Determine the (X, Y) coordinate at the center of the cell enclosing the given text.  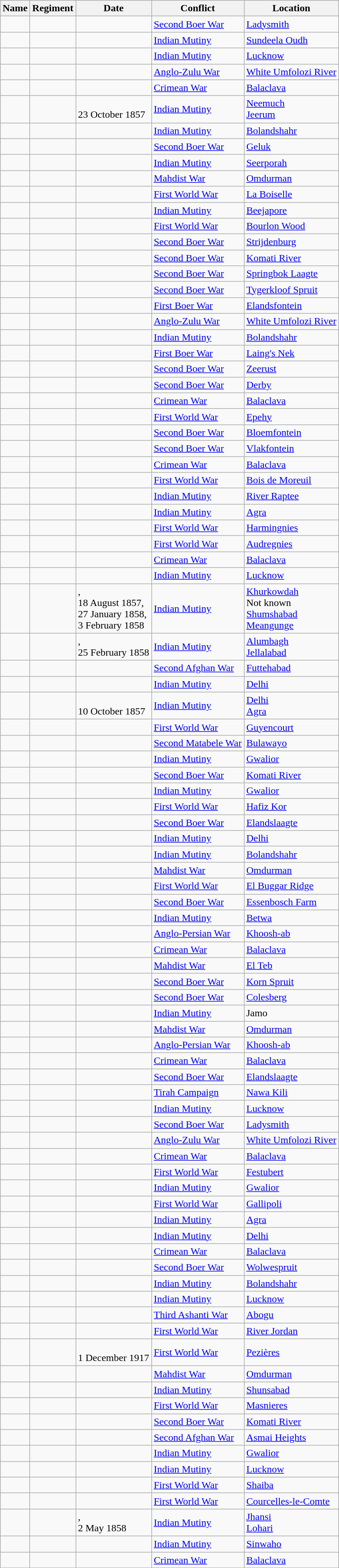
DelhiAgra (291, 705)
Bloemfontein (291, 432)
Conflict (198, 8)
Shunsabad (291, 1390)
Sinwaho (291, 1544)
Vlakfontein (291, 448)
23 October 1857 (114, 109)
Strijdenburg (291, 242)
La Boiselle (291, 194)
Korn Spruit (291, 981)
Colesberg (291, 997)
Asmai Heights (291, 1437)
Masnieres (291, 1406)
,25 February 1858 (114, 647)
Jamo (291, 1013)
,18 August 1857,27 January 1858,3 February 1858 (114, 609)
El Buggar Ridge (291, 886)
Audregnies (291, 544)
Abogu (291, 1315)
Shaiba (291, 1485)
River Jordan (291, 1331)
El Teb (291, 965)
Betwa (291, 918)
Springbok Laagte (291, 274)
Derby (291, 385)
Beejapore (291, 210)
Elandsfontein (291, 306)
1 December 1917 (114, 1352)
Gallipoli (291, 1204)
Hafiz Kor (291, 807)
Epehy (291, 417)
Geluk (291, 146)
AlumbaghJellalabad (291, 647)
NeemuchJeerum (291, 109)
Zeerust (291, 369)
Harmingnies (291, 528)
Seerporah (291, 162)
Tirah Campaign (198, 1093)
Name (15, 8)
Second Matabele War (198, 743)
KhurkowdahNot knownShumshabadMeangunge (291, 609)
Location (291, 8)
Bourlon Wood (291, 226)
Guyencourt (291, 727)
Wolwespruit (291, 1267)
Nawa Kili (291, 1093)
Tygerkloof Spruit (291, 290)
,2 May 1858 (114, 1523)
Sundeela Oudh (291, 40)
10 October 1857 (114, 705)
River Raptee (291, 496)
Third Ashanti War (198, 1315)
Essenbosch Farm (291, 902)
Date (114, 8)
Laing's Nek (291, 353)
Futtehabad (291, 668)
Pezières (291, 1352)
Regiment (53, 8)
Courcelles-le-Comte (291, 1501)
JhansiLohari (291, 1523)
Bois de Moreuil (291, 480)
Festubert (291, 1172)
Bulawayo (291, 743)
